Pinpoint the cell where the given text exists, returning its [X, Y] midpoint coordinate. 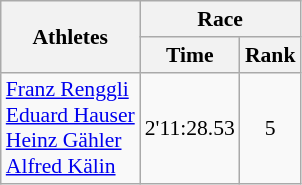
2'11:28.53 [190, 128]
Race [220, 19]
Rank [270, 55]
Franz RenggliEduard HauserHeinz GählerAlfred Kälin [70, 128]
5 [270, 128]
Time [190, 55]
Athletes [70, 36]
